Return (x, y) of the center of cell containing provided text 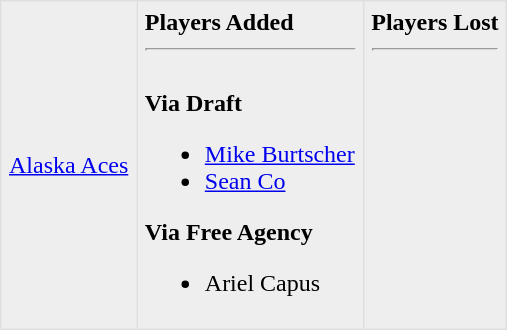
Players Added Via DraftMike BurtscherSean CoVia Free AgencyAriel Capus (250, 165)
Players Lost (435, 165)
Alaska Aces (69, 165)
